Pinpoint the cell where the given text exists, returning its (x, y) midpoint coordinate. 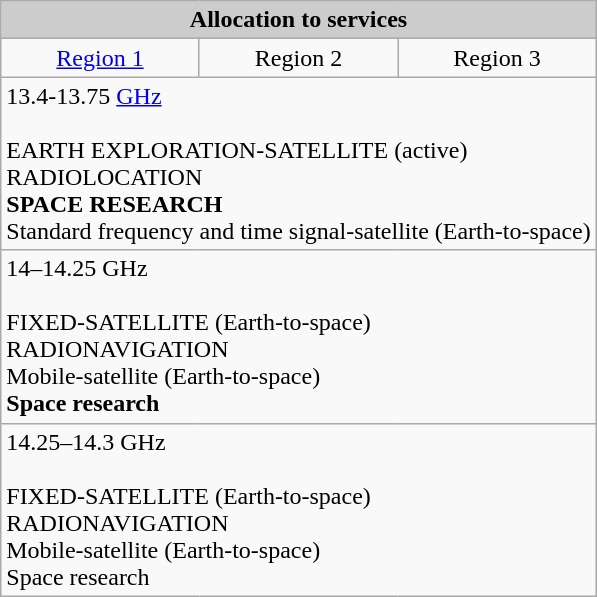
13.4-13.75 GHzEARTH EXPLORATION-SATELLITE (active) RADIOLOCATION SPACE RESEARCH Standard frequency and time signal-satellite (Earth-to-space) (299, 164)
Region 1 (100, 58)
Allocation to services (299, 20)
Region 2 (298, 58)
14–14.25 GHzFIXED-SATELLITE (Earth-to-space) RADIONAVIGATION Mobile-satellite (Earth-to-space) Space research (299, 336)
Region 3 (498, 58)
14.25–14.3 GHzFIXED-SATELLITE (Earth-to-space) RADIONAVIGATION Mobile-satellite (Earth-to-space) Space research (299, 510)
